Pinpoint the cell where the given text exists, returning its [x, y] midpoint coordinate. 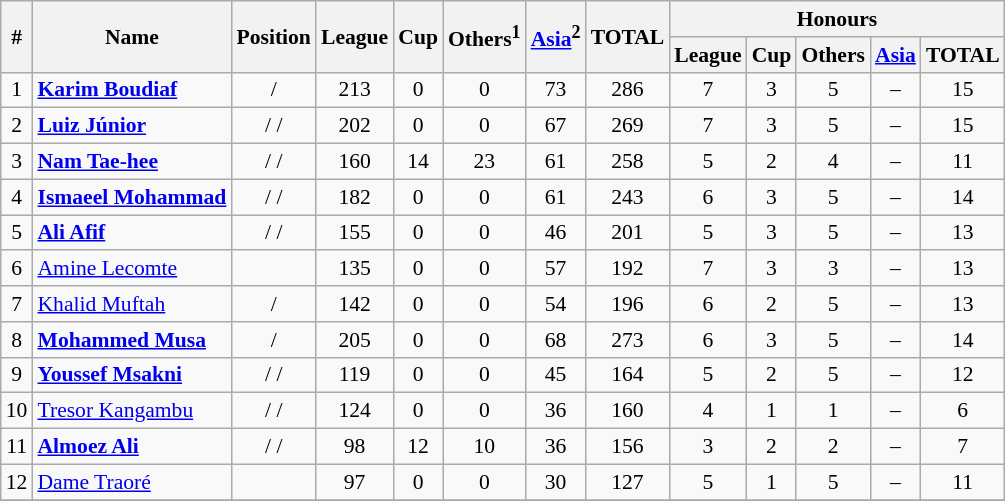
8 [17, 340]
119 [354, 375]
155 [354, 233]
30 [556, 482]
Nam Tae-hee [132, 162]
124 [354, 411]
127 [628, 482]
Honours [836, 19]
97 [354, 482]
Almoez Ali [132, 447]
182 [354, 197]
54 [556, 304]
9 [17, 375]
Youssef Msakni [132, 375]
Ismaeel Mohammad [132, 197]
269 [628, 126]
135 [354, 269]
Others [833, 55]
67 [556, 126]
164 [628, 375]
23 [484, 162]
Asia [896, 55]
213 [354, 90]
68 [556, 340]
Khalid Muftah [132, 304]
Others1 [484, 36]
Karim Boudiaf [132, 90]
Ali Afif [132, 233]
205 [354, 340]
Name [132, 36]
Position [273, 36]
Amine Lecomte [132, 269]
196 [628, 304]
Mohammed Musa [132, 340]
46 [556, 233]
45 [556, 375]
# [17, 36]
156 [628, 447]
142 [354, 304]
Dame Traoré [132, 482]
243 [628, 197]
Tresor Kangambu [132, 411]
Luiz Júnior [132, 126]
286 [628, 90]
273 [628, 340]
258 [628, 162]
57 [556, 269]
Asia2 [556, 36]
73 [556, 90]
201 [628, 233]
192 [628, 269]
202 [354, 126]
98 [354, 447]
